Determine the (x, y) coordinate at the center of the cell enclosing the given text.  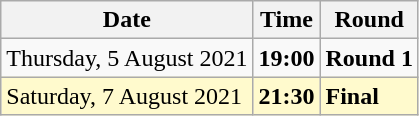
Round 1 (369, 58)
19:00 (286, 58)
21:30 (286, 96)
Saturday, 7 August 2021 (127, 96)
Round (369, 20)
Final (369, 96)
Time (286, 20)
Thursday, 5 August 2021 (127, 58)
Date (127, 20)
